Find where the given text appears and provide that cell's center as [x, y] coordinate. 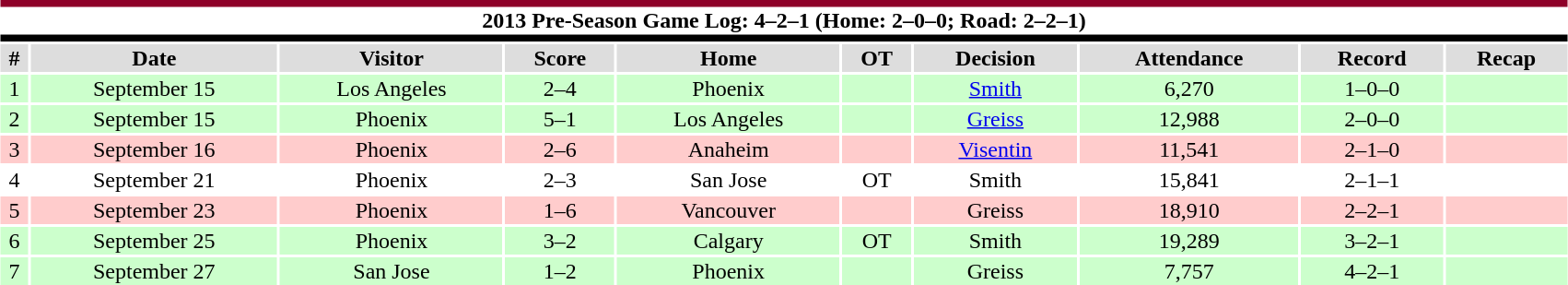
3–2 [560, 241]
2–4 [560, 89]
12,988 [1189, 119]
2–3 [560, 180]
Date [154, 58]
7,757 [1189, 271]
September 25 [154, 241]
2–1–1 [1373, 180]
4–2–1 [1373, 271]
Visitor [392, 58]
5 [15, 210]
Visentin [995, 149]
4 [15, 180]
September 21 [154, 180]
2–1–0 [1373, 149]
Anaheim [729, 149]
Home [729, 58]
3–2–1 [1373, 241]
7 [15, 271]
5–1 [560, 119]
September 27 [154, 271]
September 23 [154, 210]
Recap [1506, 58]
September 16 [154, 149]
18,910 [1189, 210]
19,289 [1189, 241]
# [15, 58]
2 [15, 119]
2–0–0 [1373, 119]
1 [15, 89]
6,270 [1189, 89]
15,841 [1189, 180]
Record [1373, 58]
3 [15, 149]
Score [560, 58]
1–6 [560, 210]
Attendance [1189, 58]
6 [15, 241]
Calgary [729, 241]
1–0–0 [1373, 89]
Decision [995, 58]
11,541 [1189, 149]
Vancouver [729, 210]
1–2 [560, 271]
2013 Pre-Season Game Log: 4–2–1 (Home: 2–0–0; Road: 2–2–1) [784, 20]
2–6 [560, 149]
2–2–1 [1373, 210]
